Detect which cell encompasses the target text, then output its (x, y) center coordinate. 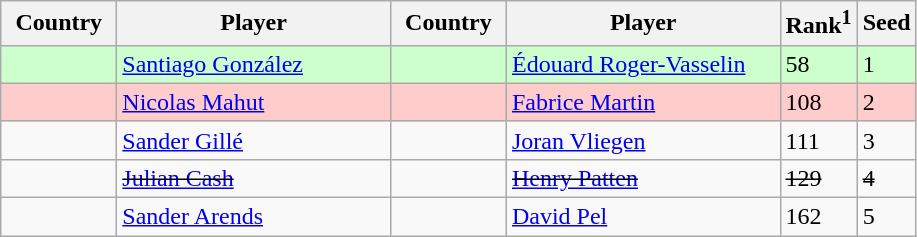
108 (818, 102)
Sander Gillé (254, 140)
3 (886, 140)
Santiago González (254, 64)
1 (886, 64)
111 (818, 140)
2 (886, 102)
5 (886, 217)
Sander Arends (254, 217)
58 (818, 64)
129 (818, 178)
Fabrice Martin (643, 102)
162 (818, 217)
Nicolas Mahut (254, 102)
4 (886, 178)
Henry Patten (643, 178)
Seed (886, 24)
Rank1 (818, 24)
Julian Cash (254, 178)
David Pel (643, 217)
Édouard Roger-Vasselin (643, 64)
Joran Vliegen (643, 140)
